Detect which cell encompasses the target text, then output its [x, y] center coordinate. 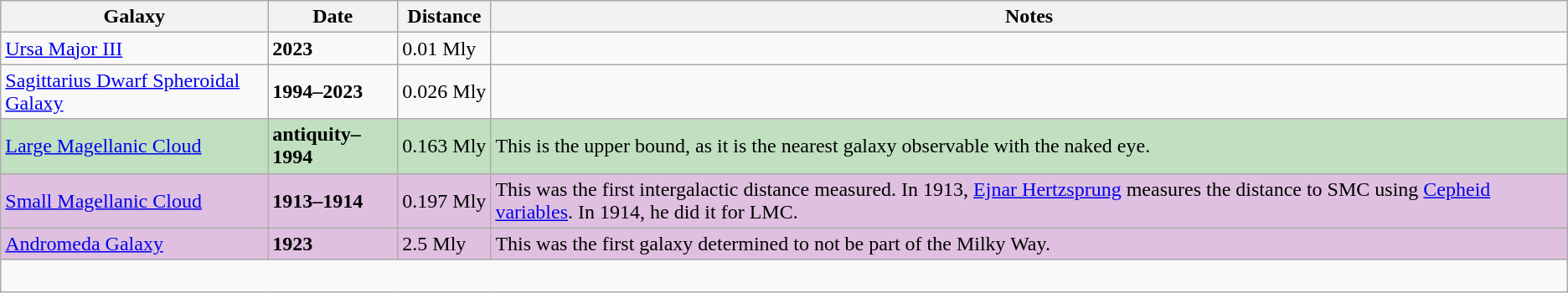
1994–2023 [333, 92]
Sagittarius Dwarf Spheroidal Galaxy [134, 92]
This is the upper bound, as it is the nearest galaxy observable with the naked eye. [1029, 146]
0.197 Mly [444, 201]
0.01 Mly [444, 49]
1913–1914 [333, 201]
Andromeda Galaxy [134, 244]
0.026 Mly [444, 92]
antiquity–1994 [333, 146]
Ursa Major III [134, 49]
Small Magellanic Cloud [134, 201]
2023 [333, 49]
Large Magellanic Cloud [134, 146]
0.163 Mly [444, 146]
Notes [1029, 17]
Date [333, 17]
Galaxy [134, 17]
This was the first galaxy determined to not be part of the Milky Way. [1029, 244]
Distance [444, 17]
1923 [333, 244]
2.5 Mly [444, 244]
